Extract the (x, y) coordinate from the center of the cell holding the provided text.  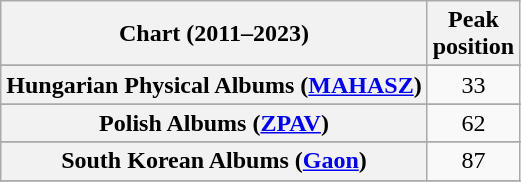
Chart (2011–2023) (214, 34)
Peak position (473, 34)
South Korean Albums (Gaon) (214, 161)
Polish Albums (ZPAV) (214, 123)
Hungarian Physical Albums (MAHASZ) (214, 85)
87 (473, 161)
62 (473, 123)
33 (473, 85)
